Detect which cell encompasses the target text, then output its (x, y) center coordinate. 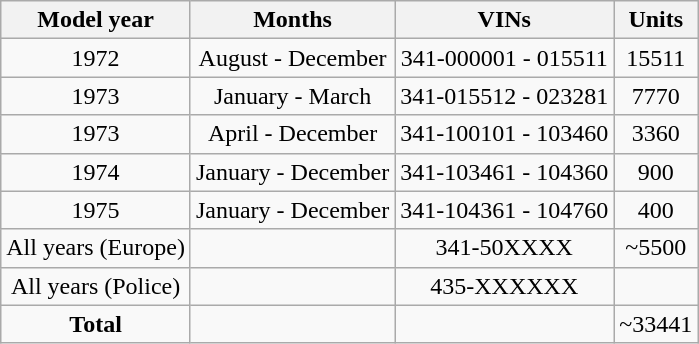
1974 (96, 172)
341-100101 - 103460 (504, 134)
~33441 (656, 324)
341-103461 - 104360 (504, 172)
January - March (292, 96)
Units (656, 20)
April - December (292, 134)
1975 (96, 210)
Model year (96, 20)
341-104361 - 104760 (504, 210)
435-XXXXXX (504, 286)
341-50XXXX (504, 248)
7770 (656, 96)
3360 (656, 134)
Months (292, 20)
All years (Europe) (96, 248)
Total (96, 324)
400 (656, 210)
August - December (292, 58)
All years (Police) (96, 286)
VINs (504, 20)
341-015512 - 023281 (504, 96)
~5500 (656, 248)
900 (656, 172)
15511 (656, 58)
1972 (96, 58)
341-000001 - 015511 (504, 58)
